Extract the (x, y) coordinate from the center of the cell holding the provided text.  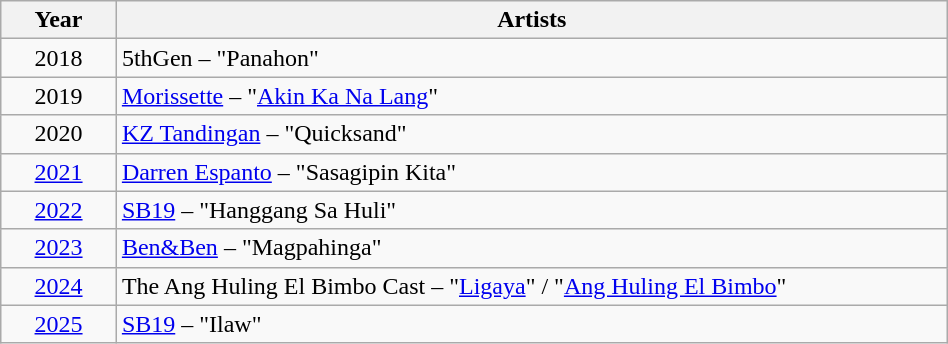
The Ang Huling El Bimbo Cast – "Ligaya" / "Ang Huling El Bimbo" (532, 286)
Morissette – "Akin Ka Na Lang" (532, 96)
2019 (59, 96)
2021 (59, 172)
Artists (532, 20)
2022 (59, 210)
5thGen – "Panahon" (532, 58)
SB19 – "Ilaw" (532, 324)
SB19 – "Hanggang Sa Huli" (532, 210)
Year (59, 20)
2024 (59, 286)
2023 (59, 248)
KZ Tandingan – "Quicksand" (532, 134)
2020 (59, 134)
Ben&Ben – "Magpahinga" (532, 248)
Darren Espanto – "Sasagipin Kita" (532, 172)
2018 (59, 58)
2025 (59, 324)
